Extract the (X, Y) coordinate from the center of the cell holding the provided text.  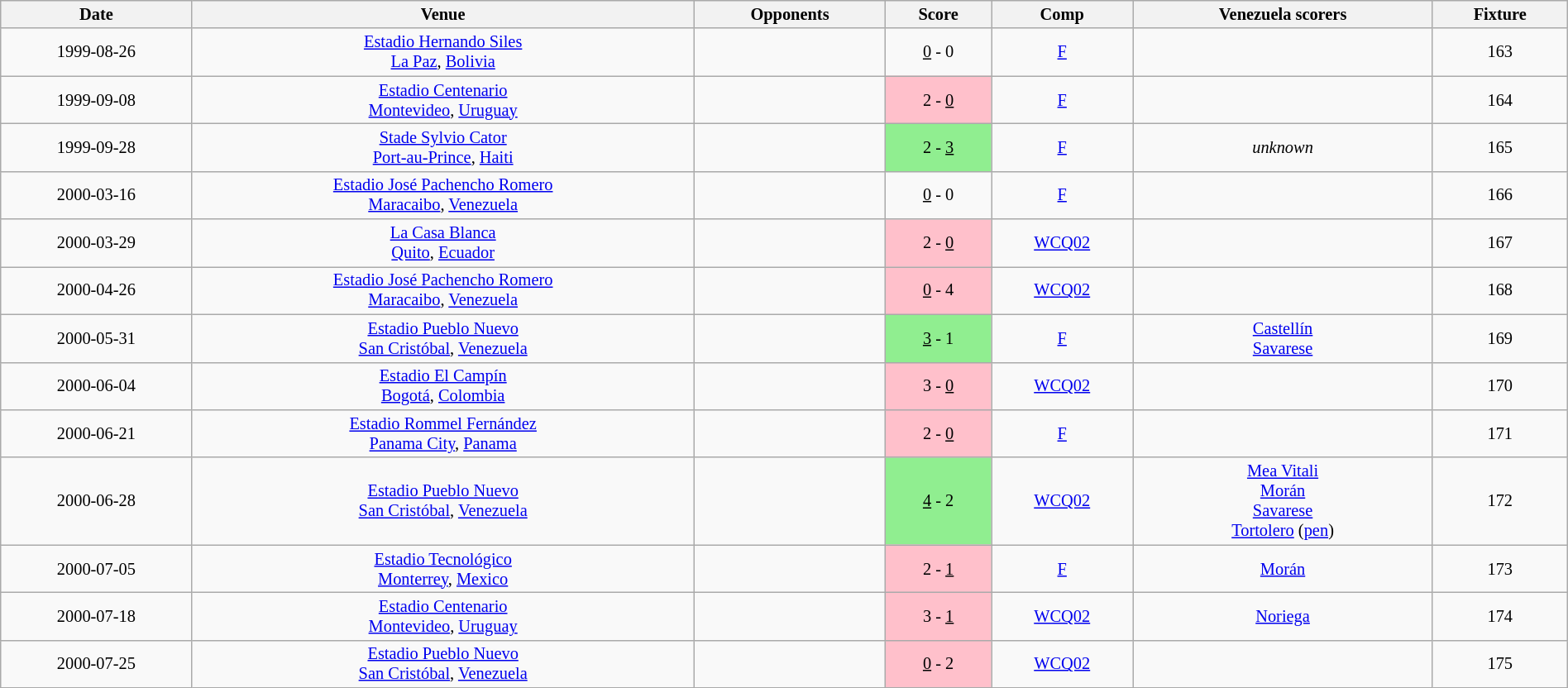
2000-06-21 (96, 433)
2000-07-05 (96, 569)
3 - 0 (939, 386)
2000-03-16 (96, 195)
2000-07-25 (96, 664)
169 (1500, 338)
172 (1500, 501)
Castellín Savarese (1283, 338)
Noriega (1283, 616)
Stade Sylvio CatorPort-au-Prince, Haiti (443, 147)
Estadio Rommel FernándezPanama City, Panama (443, 433)
1999-08-26 (96, 52)
2000-07-18 (96, 616)
unknown (1283, 147)
163 (1500, 52)
0 - 4 (939, 290)
2 - 3 (939, 147)
2000-04-26 (96, 290)
174 (1500, 616)
Mea Vitali Morán Savarese Tortolero (pen) (1283, 501)
173 (1500, 569)
Date (96, 14)
164 (1500, 100)
4 - 2 (939, 501)
2000-03-29 (96, 243)
Estadio El CampínBogotá, Colombia (443, 386)
166 (1500, 195)
2000-06-28 (96, 501)
168 (1500, 290)
165 (1500, 147)
1999-09-08 (96, 100)
1999-09-28 (96, 147)
2000-05-31 (96, 338)
Estadio Hernando SilesLa Paz, Bolivia (443, 52)
167 (1500, 243)
La Casa BlancaQuito, Ecuador (443, 243)
Morán (1283, 569)
170 (1500, 386)
Venezuela scorers (1283, 14)
Comp (1062, 14)
Score (939, 14)
Venue (443, 14)
Fixture (1500, 14)
2 - 1 (939, 569)
Estadio TecnológicoMonterrey, Mexico (443, 569)
175 (1500, 664)
171 (1500, 433)
0 - 2 (939, 664)
Opponents (789, 14)
2000-06-04 (96, 386)
